Find where the given text appears and provide that cell's center as (X, Y) coordinate. 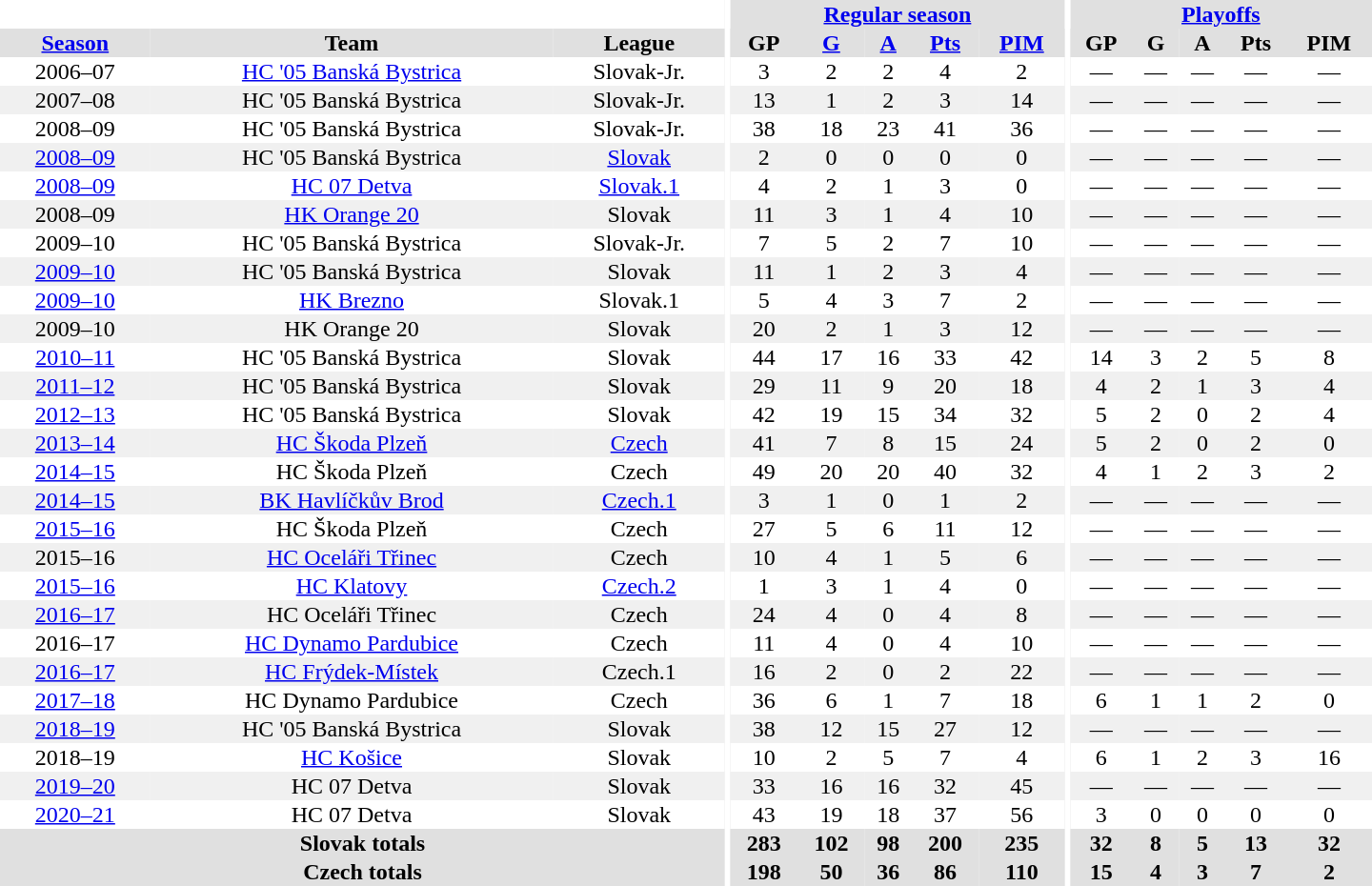
2006–07 (75, 71)
22 (1021, 672)
198 (764, 872)
2019–20 (75, 786)
45 (1021, 786)
2020–21 (75, 815)
56 (1021, 815)
HC Klatovy (353, 586)
HC Frýdek-Místek (353, 672)
235 (1021, 843)
40 (945, 472)
49 (764, 472)
29 (764, 386)
2007–08 (75, 100)
9 (888, 386)
43 (764, 815)
2010–11 (75, 357)
86 (945, 872)
200 (945, 843)
2013–14 (75, 443)
Playoffs (1221, 14)
2011–12 (75, 386)
Team (353, 43)
98 (888, 843)
102 (831, 843)
2017–18 (75, 700)
2012–13 (75, 414)
283 (764, 843)
50 (831, 872)
HC Košice (353, 757)
League (638, 43)
44 (764, 357)
23 (888, 129)
110 (1021, 872)
HK Brezno (353, 300)
Slovak totals (362, 843)
Regular season (898, 14)
17 (831, 357)
37 (945, 815)
Czech totals (362, 872)
Czech.2 (638, 586)
34 (945, 414)
Season (75, 43)
BK Havlíčkův Brod (353, 500)
